Scan for the cell matching the given text and deliver its (X, Y) coordinate at center. 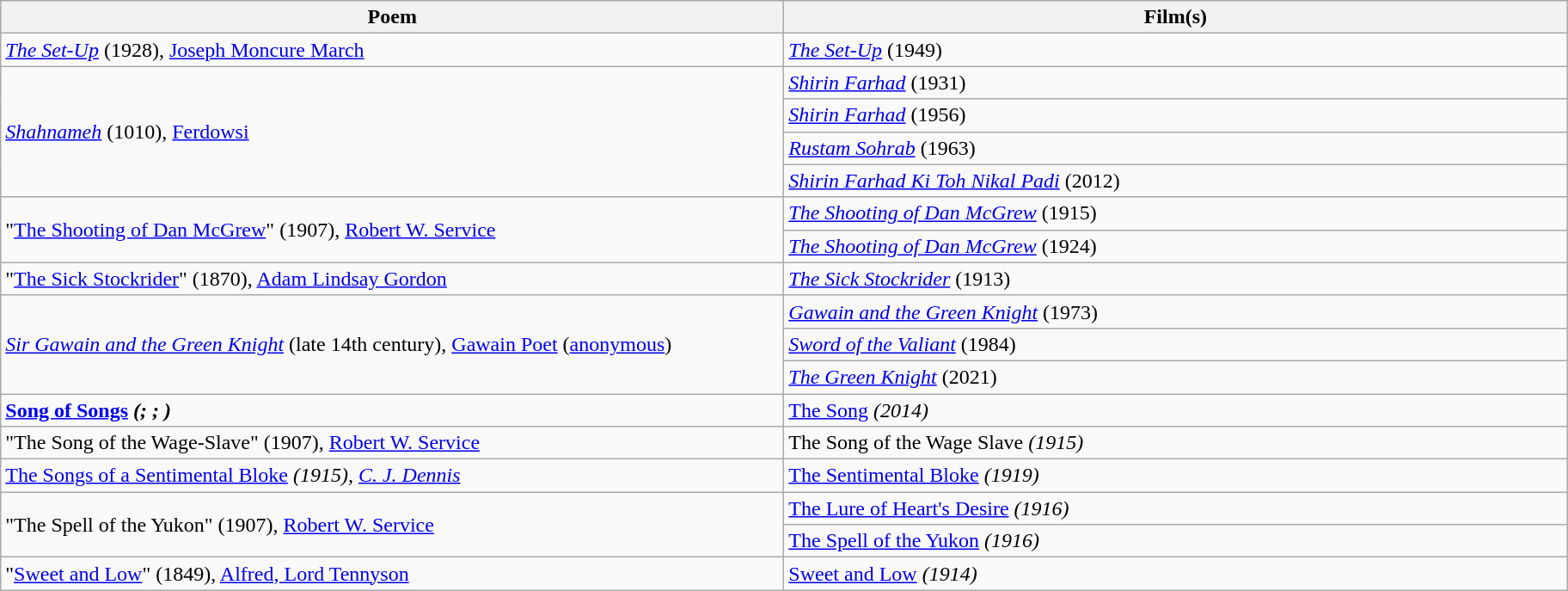
Sword of the Valiant (1984) (1176, 344)
Shirin Farhad (1931) (1176, 83)
"The Song of the Wage-Slave" (1907), Robert W. Service (392, 443)
Shirin Farhad (1956) (1176, 115)
The Spell of the Yukon (1916) (1176, 541)
The Shooting of Dan McGrew (1924) (1176, 246)
The Sentimental Bloke (1919) (1176, 476)
"The Shooting of Dan McGrew" (1907), Robert W. Service (392, 230)
The Song of the Wage Slave (1915) (1176, 443)
The Set-Up (1928), Joseph Moncure March (392, 50)
The Shooting of Dan McGrew (1915) (1176, 213)
Film(s) (1176, 17)
The Green Knight (2021) (1176, 377)
The Songs of a Sentimental Bloke (1915), C. J. Dennis (392, 476)
Gawain and the Green Knight (1973) (1176, 311)
Poem (392, 17)
"Sweet and Low" (1849), Alfred, Lord Tennyson (392, 574)
Sir Gawain and the Green Knight (late 14th century), Gawain Poet (anonymous) (392, 344)
Shirin Farhad Ki Toh Nikal Padi (2012) (1176, 181)
The Set-Up (1949) (1176, 50)
Rustam Sohrab (1963) (1176, 148)
"The Sick Stockrider" (1870), Adam Lindsay Gordon (392, 279)
Shahnameh (1010), Ferdowsi (392, 132)
The Song (2014) (1176, 410)
Song of Songs (; ; ) (392, 410)
Sweet and Low (1914) (1176, 574)
The Sick Stockrider (1913) (1176, 279)
The Lure of Heart's Desire (1916) (1176, 508)
"The Spell of the Yukon" (1907), Robert W. Service (392, 525)
